Provide the [X, Y] coordinate of the cell's center where the given text is located.  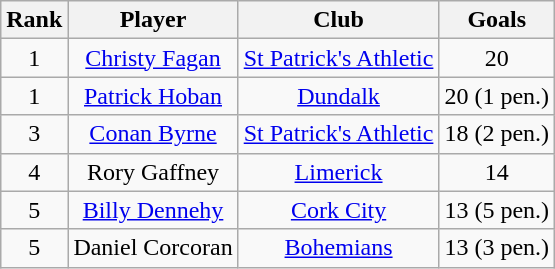
Conan Byrne [153, 134]
Rory Gaffney [153, 172]
13 (3 pen.) [497, 248]
Player [153, 20]
Cork City [338, 210]
Rank [34, 20]
Dundalk [338, 96]
Daniel Corcoran [153, 248]
13 (5 pen.) [497, 210]
Billy Dennehy [153, 210]
4 [34, 172]
Goals [497, 20]
Bohemians [338, 248]
14 [497, 172]
Limerick [338, 172]
20 (1 pen.) [497, 96]
3 [34, 134]
20 [497, 58]
Christy Fagan [153, 58]
18 (2 pen.) [497, 134]
Patrick Hoban [153, 96]
Club [338, 20]
